Detect which cell encompasses the target text, then output its (X, Y) center coordinate. 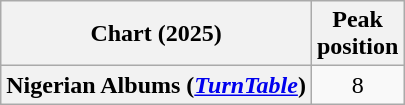
Chart (2025) (156, 34)
8 (357, 85)
Peakposition (357, 34)
Nigerian Albums (TurnTable) (156, 85)
